Identify which cell holds the provided text, then report its [X, Y] central coordinate. 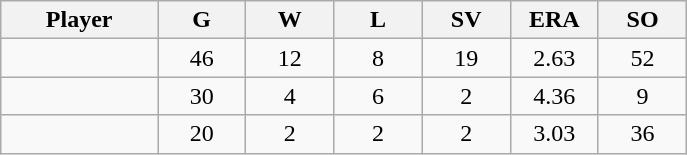
4.36 [554, 96]
9 [642, 96]
ERA [554, 20]
12 [290, 58]
W [290, 20]
8 [378, 58]
2.63 [554, 58]
46 [202, 58]
19 [466, 58]
SO [642, 20]
3.03 [554, 134]
30 [202, 96]
Player [80, 20]
36 [642, 134]
52 [642, 58]
SV [466, 20]
6 [378, 96]
G [202, 20]
4 [290, 96]
L [378, 20]
20 [202, 134]
